Identify which cell holds the provided text, then report its [X, Y] central coordinate. 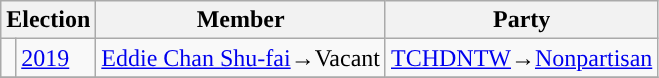
2019 [56, 58]
Party [521, 20]
Eddie Chan Shu-fai→Vacant [241, 58]
Member [241, 20]
Election [48, 20]
TCHDNTW→Nonpartisan [521, 58]
